Detect which cell encompasses the target text, then output its (x, y) center coordinate. 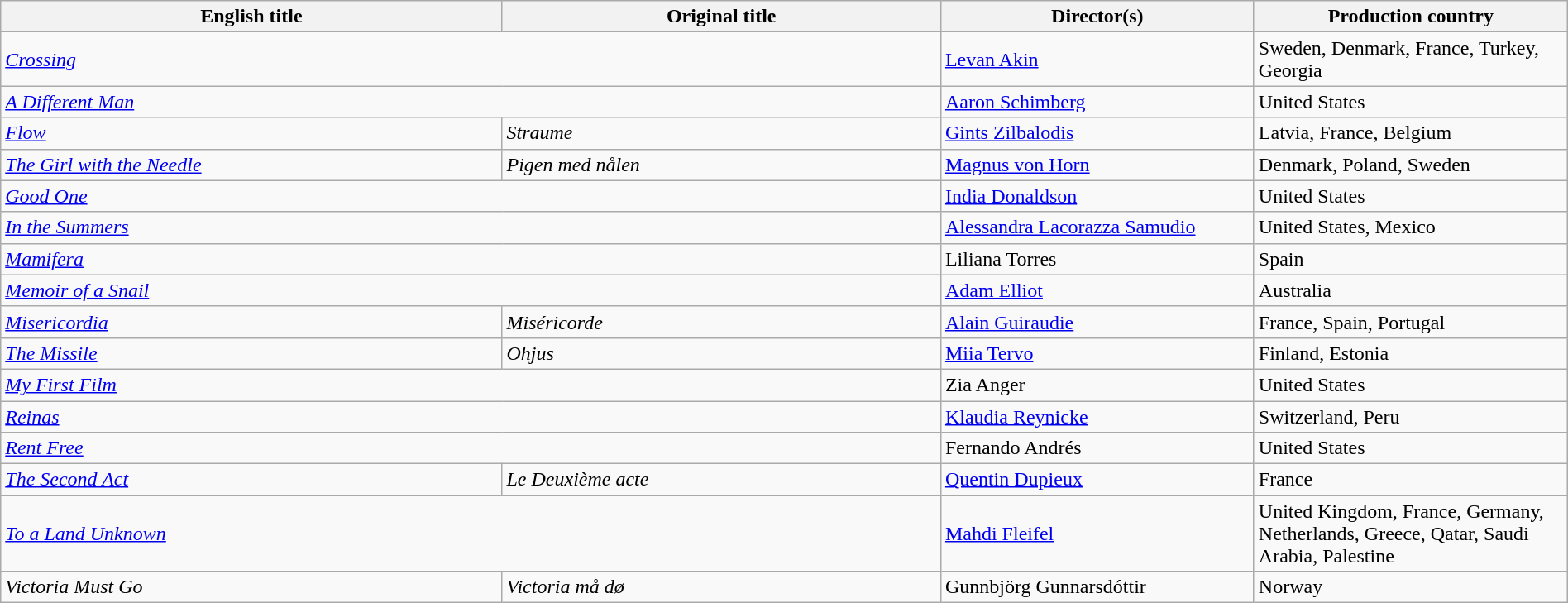
Spain (1411, 259)
Production country (1411, 17)
My First Film (471, 385)
Latvia, France, Belgium (1411, 133)
Klaudia Reynicke (1097, 416)
Victoria må dø (721, 587)
Pigen med nålen (721, 165)
Aaron Schimberg (1097, 102)
Director(s) (1097, 17)
Miséricorde (721, 322)
Gunnbjörg Gunnarsdóttir (1097, 587)
Sweden, Denmark, France, Turkey, Georgia (1411, 60)
Norway (1411, 587)
India Donaldson (1097, 196)
Flow (251, 133)
France (1411, 480)
United States, Mexico (1411, 227)
Magnus von Horn (1097, 165)
Victoria Must Go (251, 587)
Zia Anger (1097, 385)
Alain Guiraudie (1097, 322)
Miia Tervo (1097, 353)
Alessandra Lacorazza Samudio (1097, 227)
Quentin Dupieux (1097, 480)
Gints Zilbalodis (1097, 133)
Ohjus (721, 353)
Liliana Torres (1097, 259)
Straume (721, 133)
English title (251, 17)
Original title (721, 17)
Mamifera (471, 259)
Switzerland, Peru (1411, 416)
France, Spain, Portugal (1411, 322)
Australia (1411, 290)
United Kingdom, France, Germany, Netherlands, Greece, Qatar, Saudi Arabia, Palestine (1411, 534)
Crossing (471, 60)
A Different Man (471, 102)
Reinas (471, 416)
Levan Akin (1097, 60)
In the Summers (471, 227)
Mahdi Fleifel (1097, 534)
Denmark, Poland, Sweden (1411, 165)
The Missile (251, 353)
Fernando Andrés (1097, 448)
Rent Free (471, 448)
To a Land Unknown (471, 534)
The Second Act (251, 480)
Good One (471, 196)
The Girl with the Needle (251, 165)
Misericordia (251, 322)
Finland, Estonia (1411, 353)
Adam Elliot (1097, 290)
Le Deuxième acte (721, 480)
Memoir of a Snail (471, 290)
